Scan for the cell matching the given text and deliver its (x, y) coordinate at center. 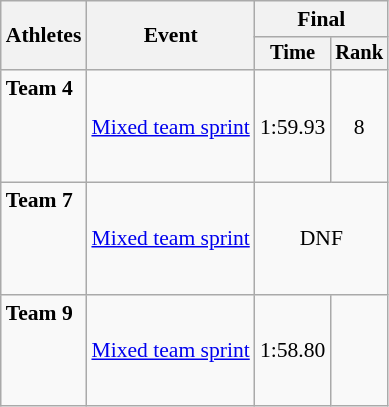
DNF (322, 239)
Team 4 (44, 126)
Event (170, 36)
Final (322, 19)
Athletes (44, 36)
Team 9 (44, 351)
8 (359, 126)
Rank (359, 54)
1:58.80 (292, 351)
1:59.93 (292, 126)
Time (292, 54)
Team 7 (44, 239)
